Output the [X, Y] coordinate of the center of the cell containing the given text.  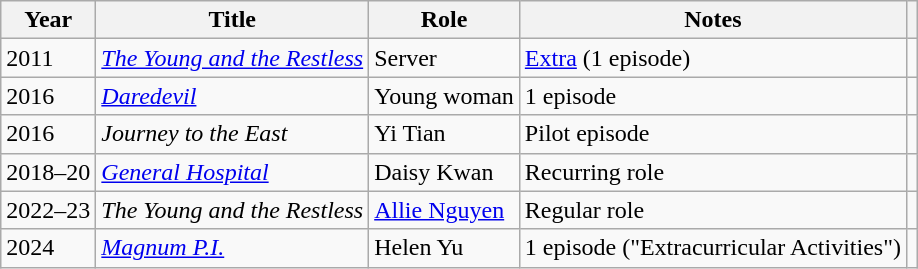
Title [232, 20]
2022–23 [48, 210]
Daredevil [232, 96]
2018–20 [48, 172]
1 episode ("Extracurricular Activities") [712, 248]
Recurring role [712, 172]
Role [444, 20]
Regular role [712, 210]
2024 [48, 248]
Allie Nguyen [444, 210]
Helen Yu [444, 248]
General Hospital [232, 172]
Notes [712, 20]
1 episode [712, 96]
Server [444, 58]
Magnum P.I. [232, 248]
Pilot episode [712, 134]
2011 [48, 58]
Journey to the East [232, 134]
Young woman [444, 96]
Year [48, 20]
Yi Tian [444, 134]
Extra (1 episode) [712, 58]
Daisy Kwan [444, 172]
